Capture the cell that displays the provided text and extract its [x, y] central coordinate. 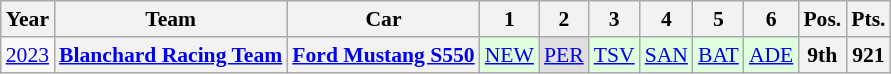
Blanchard Racing Team [170, 55]
5 [718, 19]
Pts. [868, 19]
TSV [614, 55]
9th [822, 55]
Car [383, 19]
ADE [771, 55]
2 [564, 19]
SAN [666, 55]
921 [868, 55]
1 [510, 19]
Year [28, 19]
PER [564, 55]
3 [614, 19]
Team [170, 19]
6 [771, 19]
BAT [718, 55]
4 [666, 19]
Pos. [822, 19]
Ford Mustang S550 [383, 55]
2023 [28, 55]
NEW [510, 55]
